From the cell containing the given text, extract its center point as [X, Y] coordinate. 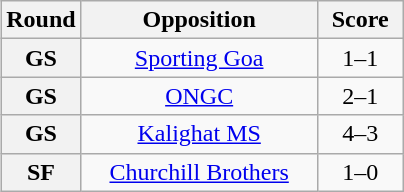
2–1 [360, 96]
1–1 [360, 58]
Sporting Goa [199, 58]
Score [360, 20]
Round [41, 20]
SF [41, 172]
Kalighat MS [199, 134]
ONGC [199, 96]
Opposition [199, 20]
Churchill Brothers [199, 172]
4–3 [360, 134]
1–0 [360, 172]
